For the text-containing cell, return its midpoint in (x, y) coordinate format. 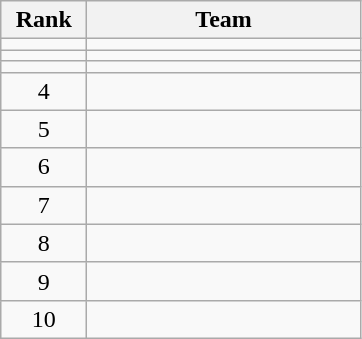
10 (44, 319)
Rank (44, 20)
7 (44, 205)
5 (44, 129)
4 (44, 91)
9 (44, 281)
8 (44, 243)
Team (224, 20)
6 (44, 167)
